Provide the (x, y) coordinate of the cell's center where the given text is located.  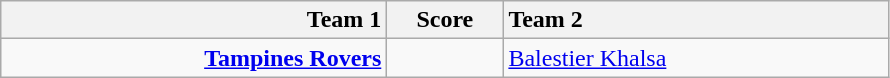
Team 2 (696, 20)
Balestier Khalsa (696, 58)
Team 1 (194, 20)
Score (445, 20)
Tampines Rovers (194, 58)
